Return [x, y] of the center of cell containing provided text 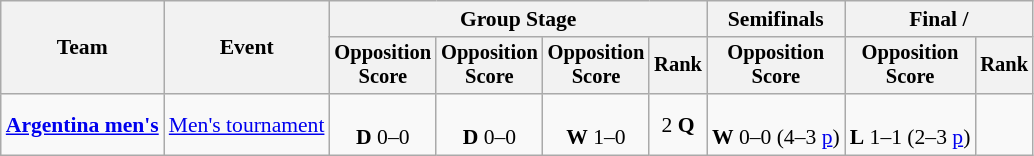
2 Q [678, 124]
Semifinals [776, 19]
Argentina men's [82, 124]
Men's tournament [247, 124]
Group Stage [518, 19]
W 0–0 (4–3 p) [776, 124]
Event [247, 48]
L 1–1 (2–3 p) [910, 124]
Final / [939, 19]
W 1–0 [596, 124]
Team [82, 48]
